Scan for the cell matching the given text and deliver its (X, Y) coordinate at center. 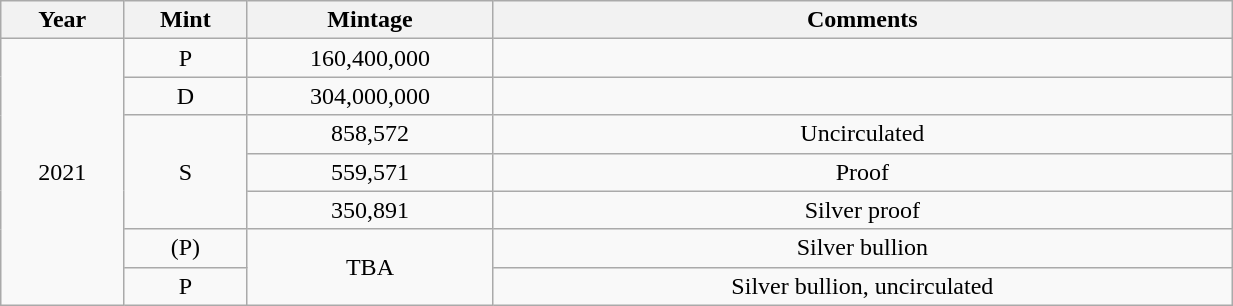
Comments (862, 20)
559,571 (370, 172)
2021 (62, 172)
350,891 (370, 210)
TBA (370, 267)
Year (62, 20)
S (186, 172)
Mint (186, 20)
Uncirculated (862, 134)
Silver proof (862, 210)
D (186, 96)
Silver bullion, uncirculated (862, 286)
304,000,000 (370, 96)
160,400,000 (370, 58)
858,572 (370, 134)
Silver bullion (862, 248)
(P) (186, 248)
Mintage (370, 20)
Proof (862, 172)
